For the text-containing cell, return its midpoint in (x, y) coordinate format. 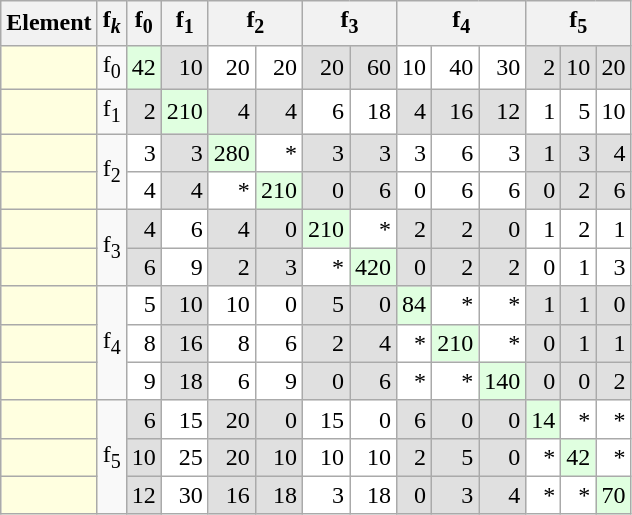
Element (49, 23)
140 (502, 381)
70 (614, 495)
420 (374, 267)
280 (232, 153)
84 (414, 305)
40 (456, 67)
fk (112, 23)
14 (544, 419)
60 (374, 67)
25 (184, 457)
